Output the [X, Y] coordinate of the center of the cell containing the given text.  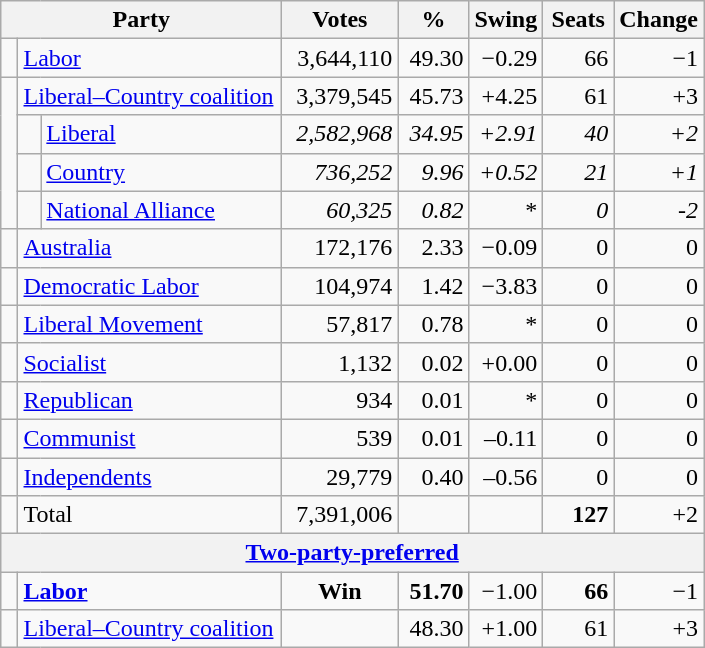
Socialist [150, 362]
Liberal Movement [150, 324]
3,379,545 [340, 96]
21 [578, 172]
−0.29 [506, 58]
+0.52 [506, 172]
Republican [150, 400]
49.30 [434, 58]
51.70 [434, 591]
0.82 [434, 210]
57,817 [340, 324]
–0.11 [506, 438]
-2 [659, 210]
−1.00 [506, 591]
60,325 [340, 210]
7,391,006 [340, 515]
Seats [578, 20]
2,582,968 [340, 134]
+1 [659, 172]
539 [340, 438]
934 [340, 400]
1,132 [340, 362]
0.02 [434, 362]
Australia [150, 248]
−3.83 [506, 286]
Votes [340, 20]
29,779 [340, 477]
Democratic Labor [150, 286]
0.78 [434, 324]
Swing [506, 20]
Liberal [162, 134]
Communist [150, 438]
+4.25 [506, 96]
1.42 [434, 286]
48.30 [434, 629]
Country [162, 172]
% [434, 20]
−0.09 [506, 248]
104,974 [340, 286]
Change [659, 20]
127 [578, 515]
–0.56 [506, 477]
736,252 [340, 172]
34.95 [434, 134]
Win [340, 591]
Independents [150, 477]
2.33 [434, 248]
+0.00 [506, 362]
0.40 [434, 477]
+1.00 [506, 629]
+2.91 [506, 134]
Total [150, 515]
9.96 [434, 172]
Two-party-preferred [352, 553]
172,176 [340, 248]
Party [142, 20]
National Alliance [162, 210]
40 [578, 134]
45.73 [434, 96]
3,644,110 [340, 58]
